Provide the [X, Y] coordinate of the cell's center where the given text is located.  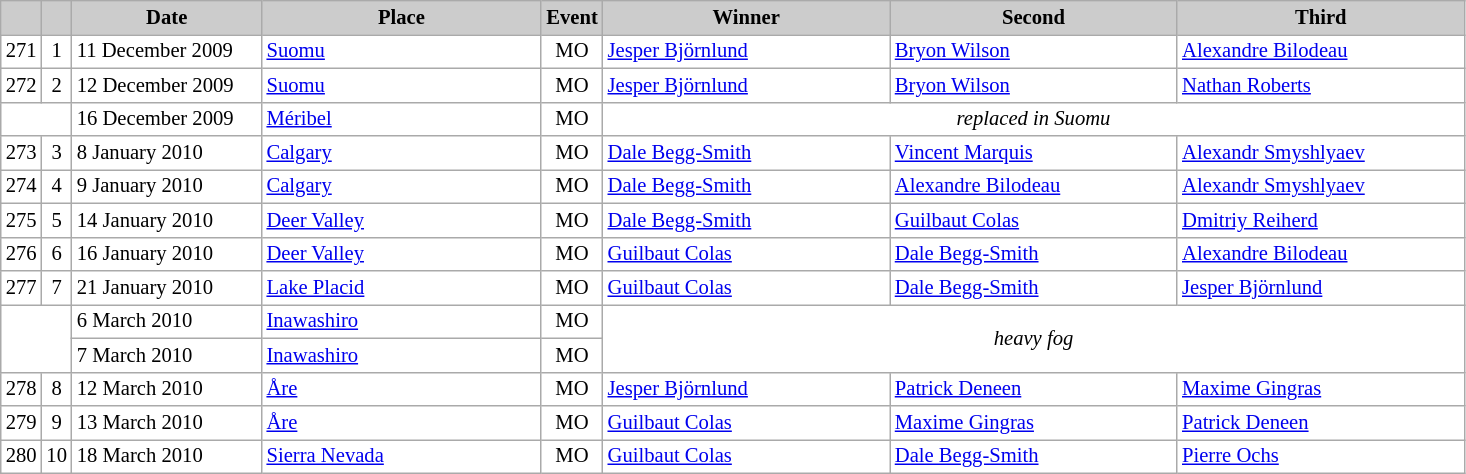
5 [56, 220]
Date [167, 17]
Dmitriy Reiherd [1320, 220]
Winner [746, 17]
4 [56, 186]
274 [22, 186]
Lake Placid [402, 287]
Place [402, 17]
9 [56, 423]
16 January 2010 [167, 254]
21 January 2010 [167, 287]
6 [56, 254]
8 [56, 389]
272 [22, 85]
2 [56, 85]
14 January 2010 [167, 220]
3 [56, 153]
276 [22, 254]
Third [1320, 17]
Second [1034, 17]
Nathan Roberts [1320, 85]
Event [572, 17]
280 [22, 456]
271 [22, 51]
Pierre Ochs [1320, 456]
13 March 2010 [167, 423]
12 December 2009 [167, 85]
Vincent Marquis [1034, 153]
replaced in Suomu [1034, 119]
1 [56, 51]
Méribel [402, 119]
16 December 2009 [167, 119]
6 March 2010 [167, 321]
heavy fog [1034, 338]
278 [22, 389]
Sierra Nevada [402, 456]
8 January 2010 [167, 153]
273 [22, 153]
10 [56, 456]
18 March 2010 [167, 456]
275 [22, 220]
277 [22, 287]
9 January 2010 [167, 186]
279 [22, 423]
12 March 2010 [167, 389]
11 December 2009 [167, 51]
7 [56, 287]
7 March 2010 [167, 355]
